Identify which cell holds the provided text, then report its [X, Y] central coordinate. 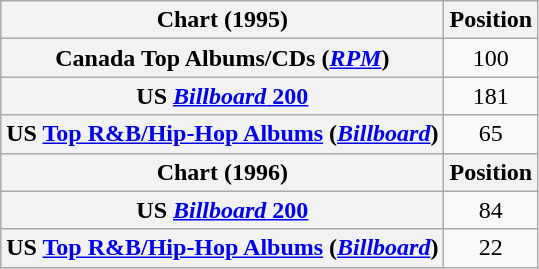
181 [491, 96]
Chart (1995) [222, 20]
84 [491, 210]
65 [491, 134]
100 [491, 58]
22 [491, 248]
Canada Top Albums/CDs (RPM) [222, 58]
Chart (1996) [222, 172]
